Locate the cell with the specified text and output its (x, y) center coordinate. 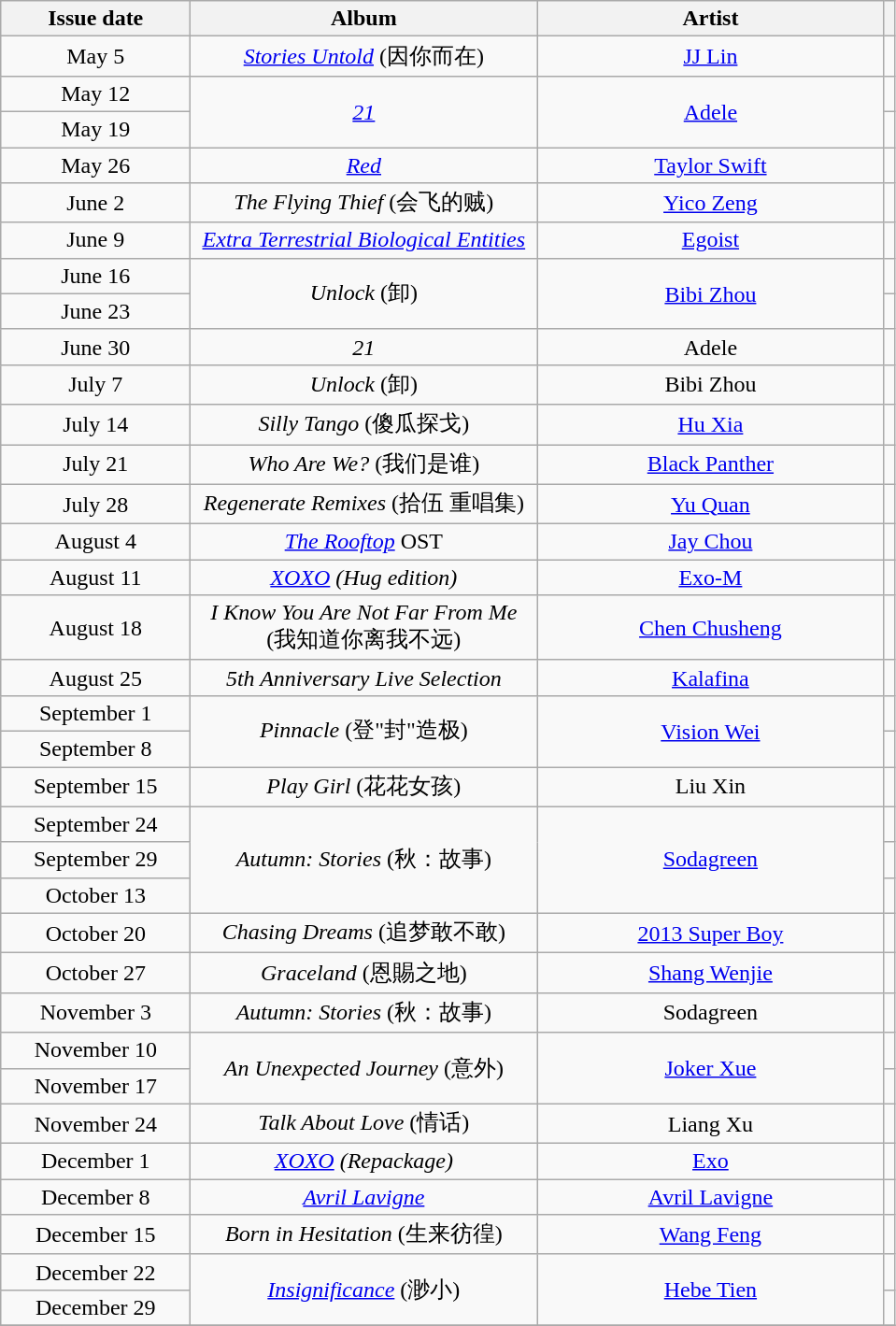
September 29 (95, 860)
Shang Wenjie (710, 974)
XOXO (Repackage) (364, 1162)
June 9 (95, 240)
Black Panther (710, 465)
October 20 (95, 933)
Extra Terrestrial Biological Entities (364, 240)
December 15 (95, 1235)
June 23 (95, 311)
June 2 (95, 204)
September 24 (95, 824)
July 21 (95, 465)
Joker Xue (710, 1068)
November 17 (95, 1086)
Egoist (710, 240)
September 15 (95, 787)
An Unexpected Journey (意外) (364, 1068)
September 1 (95, 713)
August 18 (95, 628)
December 22 (95, 1272)
August 4 (95, 542)
October 27 (95, 974)
Liang Xu (710, 1123)
July 14 (95, 424)
Exo-M (710, 577)
December 29 (95, 1307)
June 30 (95, 347)
Play Girl (花花女孩) (364, 787)
December 8 (95, 1197)
Insignificance (渺小) (364, 1290)
Issue date (95, 19)
Artist (710, 19)
Album (364, 19)
Jay Chou (710, 542)
Hebe Tien (710, 1290)
Pinnacle (登"封"造极) (364, 731)
Liu Xin (710, 787)
July 28 (95, 505)
Born in Hesitation (生来彷徨) (364, 1235)
Vision Wei (710, 731)
May 19 (95, 129)
The Rooftop OST (364, 542)
Chasing Dreams (追梦敢不敢) (364, 933)
Chen Chusheng (710, 628)
Who Are We? (我们是谁) (364, 465)
Yu Quan (710, 505)
Kalafina (710, 677)
Silly Tango (傻瓜探戈) (364, 424)
September 8 (95, 749)
Talk About Love (情话) (364, 1123)
Exo (710, 1162)
May 12 (95, 93)
I Know You Are Not Far From Me (我知道你离我不远) (364, 628)
November 24 (95, 1123)
2013 Super Boy (710, 933)
October 13 (95, 895)
December 1 (95, 1162)
June 16 (95, 276)
Regenerate Remixes (拾伍 重唱集) (364, 505)
Yico Zeng (710, 204)
Taylor Swift (710, 165)
Hu Xia (710, 424)
5th Anniversary Live Selection (364, 677)
November 3 (95, 1013)
The Flying Thief (会飞的贼) (364, 204)
May 26 (95, 165)
Red (364, 165)
Stories Untold (因你而在) (364, 56)
Graceland (恩賜之地) (364, 974)
August 11 (95, 577)
November 10 (95, 1050)
July 7 (95, 385)
Wang Feng (710, 1235)
XOXO (Hug edition) (364, 577)
August 25 (95, 677)
May 5 (95, 56)
JJ Lin (710, 56)
